Scan for the cell matching the given text and deliver its [x, y] coordinate at center. 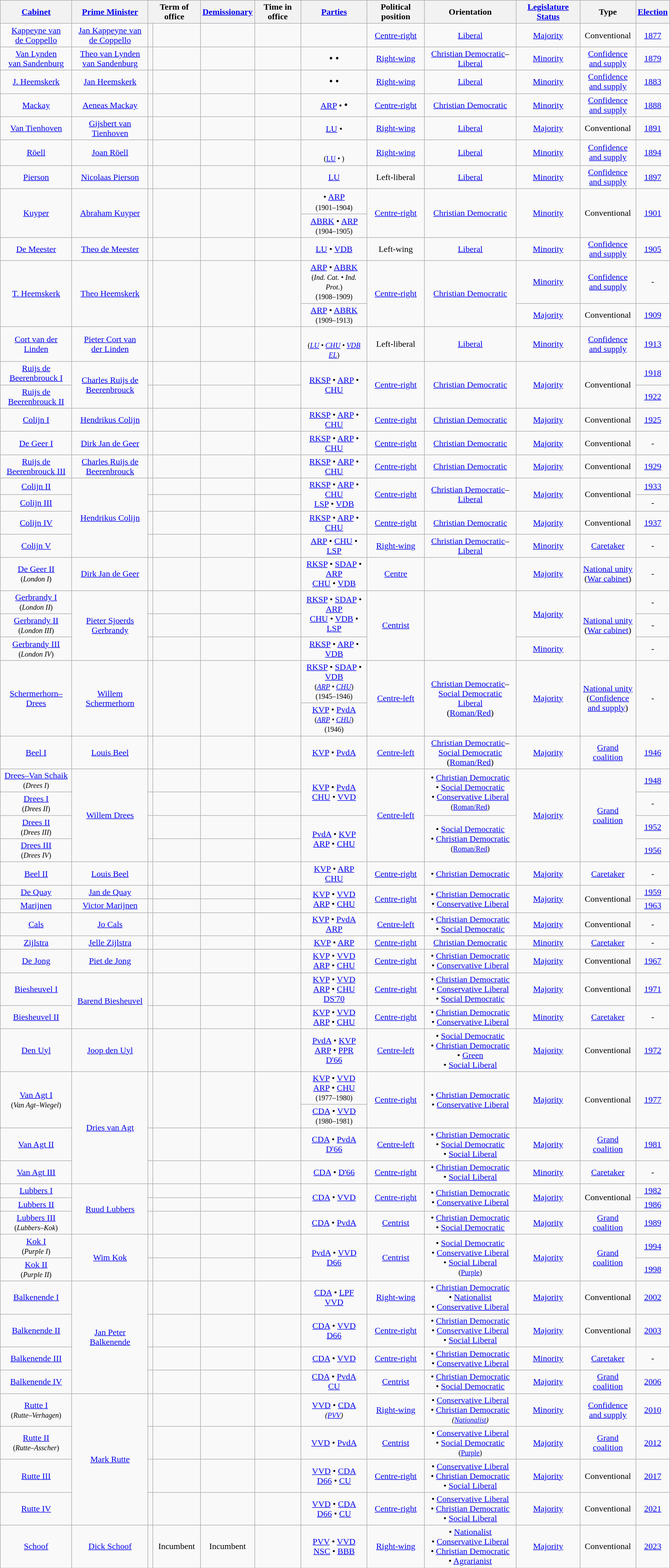
1963 [653, 906]
1994 [653, 1246]
Colijn II [36, 486]
Colijn III [36, 503]
2002 [653, 1297]
1925 [653, 420]
Gerbrandy II (London III) [36, 625]
Gijsbert van Tienhoven [110, 128]
1982 [653, 1191]
• Christian Democratic • Social Democratic • Social Liberal [470, 1144]
Van Agt II [36, 1144]
1901 [653, 213]
Type [608, 12]
Drees–Van Schaik (Drees I) [36, 781]
(LU • CHU • VDB EL) [334, 344]
Balkenende III [36, 1358]
2017 [653, 1476]
1891 [653, 128]
Abraham Kuyper [110, 213]
Prime Minister [110, 12]
Kappeyne van de Coppello [36, 35]
1956 [653, 850]
De Quay [36, 892]
Pierson [36, 177]
Aeneas Mackay [110, 105]
• Conservative Liberal • Christian Democratic (Nationalist) [470, 1410]
CDA • PvdA D'66 [334, 1144]
CDA • VVD D66 [334, 1330]
1933 [653, 486]
Van Lynden van Sandenburg [36, 59]
Time in office [278, 12]
1977 [653, 1099]
Jo Cals [110, 924]
• Nationalist • Conservative Liberal • Christian Democratic • Agrarianist [470, 1547]
• Social Democratic • Christian Democratic • Green • Social Liberal [470, 1050]
• Christian Democratic • Conservative Liberal • Social Democratic [470, 989]
1981 [653, 1144]
1929 [653, 467]
RKSP • SDAP • ARP CHU • VDB [334, 574]
Van Agt I (Van Agt–Wiegel) [36, 1099]
Legislature Status [548, 12]
RKSP • ARP • VDB [334, 648]
• Christian Democratic • Nationalist • Conservative Liberal [470, 1297]
Christian Democratic–Social Democratic (Roman/Red) [470, 752]
VVD • PvdA [334, 1443]
CDA • VVD (1980–1981) [334, 1116]
1877 [653, 35]
• Social Democratic • Conservative Liberal • Social Liberal (Purple) [470, 1258]
Kok I (Purple I) [36, 1246]
2023 [653, 1547]
1946 [653, 752]
KVP • PvdA [334, 752]
De Meester [36, 249]
Schermerhorn–Drees [36, 698]
KVP • PvdA ARP [334, 924]
Jan de Quay [110, 892]
• Christian Democratic [470, 874]
Van Agt III [36, 1172]
Joop den Uyl [110, 1050]
ABRK • ARP (1904–1905) [334, 225]
KVP • PvdA CHU • VVD [334, 792]
Ruijs de Beerenbrouck I [36, 374]
Rutte I (Rutte–Verhagen) [36, 1410]
De Geer II (London I) [36, 574]
RKSP • ARP • CHU LSP • VDB [334, 495]
Rutte II (Rutte–Asscher) [36, 1443]
LU • VDB [334, 249]
Jan Peter Balkenende [110, 1337]
Jan Heemskerk [110, 82]
Parties [334, 12]
Rutte III [36, 1476]
PVV • VVD NSC • BBB [334, 1547]
1922 [653, 396]
Gerbrandy I (London II) [36, 602]
Gerbrandy III (London IV) [36, 648]
1989 [653, 1223]
Biesheuvel I [36, 989]
1883 [653, 82]
De Jong [36, 961]
Victor Marijnen [110, 906]
1937 [653, 522]
1897 [653, 177]
Drees I (Drees II) [36, 804]
ARP • • [334, 105]
Christian Democratic–Social DemocraticLiberal (Roman/Red) [470, 698]
Joan Röell [110, 152]
• ARP (1901–1904) [334, 201]
RKSP • SDAP • VDB (ARP • CHU) (1945–1946) [334, 681]
Schoof [36, 1547]
Balkenende I [36, 1297]
National unity (Confidence and supply) [608, 698]
Orientation [470, 12]
Den Uyl [36, 1050]
Biesheuvel II [36, 1017]
Theo Heemskerk [110, 293]
Theo van Lynden van Sandenburg [110, 59]
2021 [653, 1509]
KVP • VVD ARP • CHU (1977–1980) [334, 1088]
1972 [653, 1050]
Cabinet [36, 12]
1879 [653, 59]
• Christian Democratic • Conservative Liberal • Social Liberal [470, 1330]
Term of office [174, 12]
ARP • CHU • LSP [334, 546]
Van Tienhoven [36, 128]
Röell [36, 152]
Rutte IV [36, 1509]
Lubbers III (Lubbers–Kok) [36, 1223]
Pieter Cort van der Linden [110, 344]
Left-wing [396, 249]
ARP • ABRK (1909–1913) [334, 315]
Balkenende II [36, 1330]
Jan Kappeyne van de Coppello [110, 35]
Lubbers I [36, 1191]
Theo de Meester [110, 249]
Colijn IV [36, 522]
1905 [653, 249]
• Christian Democratic • Social Democratic • Conservative Liberal (Roman/Red) [470, 792]
ARP • ABRK (Ind. Cat. • Ind. Prot.) (1908–1909) [334, 282]
J. Heemskerk [36, 82]
VVD • CDA (PVV) [334, 1410]
1909 [653, 315]
2006 [653, 1382]
1986 [653, 1204]
Nicolaas Pierson [110, 177]
1918 [653, 374]
Beel II [36, 874]
LU • [334, 128]
Demissionary [228, 12]
CDA • LPF VVD [334, 1297]
KVP • ARP CHU [334, 874]
CDA • PvdA CU [334, 1382]
Beel I [36, 752]
Piet de Jong [110, 961]
T. Heemskerk [36, 293]
Colijn I [36, 420]
Ruijs de Beerenbrouck III [36, 467]
Zijlstra [36, 943]
LU [334, 177]
Ruijs de Beerenbrouck II [36, 396]
Lubbers II [36, 1204]
KVP • VVD ARP • CHU DS'70 [334, 989]
De Geer I [36, 443]
Drees III (Drees IV) [36, 850]
Cals [36, 924]
1952 [653, 827]
Marijnen [36, 906]
Jelle Zijlstra [110, 943]
1959 [653, 892]
Barend Biesheuvel [110, 1000]
1948 [653, 781]
Pieter Sjoerds Gerbrandy [110, 625]
Kok II (Purple II) [36, 1270]
2012 [653, 1443]
2010 [653, 1410]
Wim Kok [110, 1258]
1894 [653, 152]
Election [653, 12]
Dick Schoof [110, 1547]
CDA • D'66 [334, 1172]
1913 [653, 344]
Kuyper [36, 213]
Political position [396, 12]
• Christian Democratic • Social Liberal [470, 1172]
• Conservative Liberal • Social Democratic (Purple) [470, 1443]
KVP • PvdA (ARP • CHU) (1946) [334, 719]
Balkenende IV [36, 1382]
Mackay [36, 105]
RKSP • SDAP • ARP CHU • VDB • LSP [334, 614]
2003 [653, 1330]
PvdA • KVP ARP • PPR D'66 [334, 1050]
Willem Schermerhorn [110, 698]
• Social Democratic • Christian Democratic (Roman/Red) [470, 839]
Dries van Agt [110, 1128]
Willem Drees [110, 815]
Ruud Lubbers [110, 1209]
1998 [653, 1270]
(LU • ) [334, 152]
PvdA • VVD D66 [334, 1258]
KVP • ARP [334, 943]
CDA • PvdA [334, 1223]
Centre [396, 574]
Mark Rutte [110, 1459]
Drees II (Drees III) [36, 827]
1888 [653, 105]
Colijn V [36, 546]
Cort van der Linden [36, 344]
PvdA • KVP ARP • CHU [334, 839]
1971 [653, 989]
1967 [653, 961]
